Output the (x, y) coordinate of the center of the cell containing the given text.  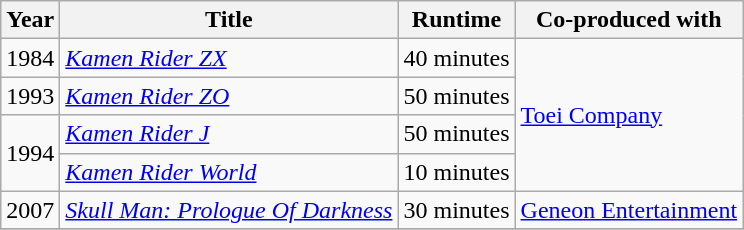
Title (229, 20)
2007 (30, 210)
Runtime (456, 20)
Co-produced with (629, 20)
1993 (30, 96)
Kamen Rider World (229, 172)
Year (30, 20)
1994 (30, 153)
30 minutes (456, 210)
Toei Company (629, 115)
10 minutes (456, 172)
40 minutes (456, 58)
Skull Man: Prologue Of Darkness (229, 210)
Kamen Rider J (229, 134)
Kamen Rider ZX (229, 58)
Geneon Entertainment (629, 210)
1984 (30, 58)
Kamen Rider ZO (229, 96)
